Determine the [x, y] coordinate at the center of the cell enclosing the given text.  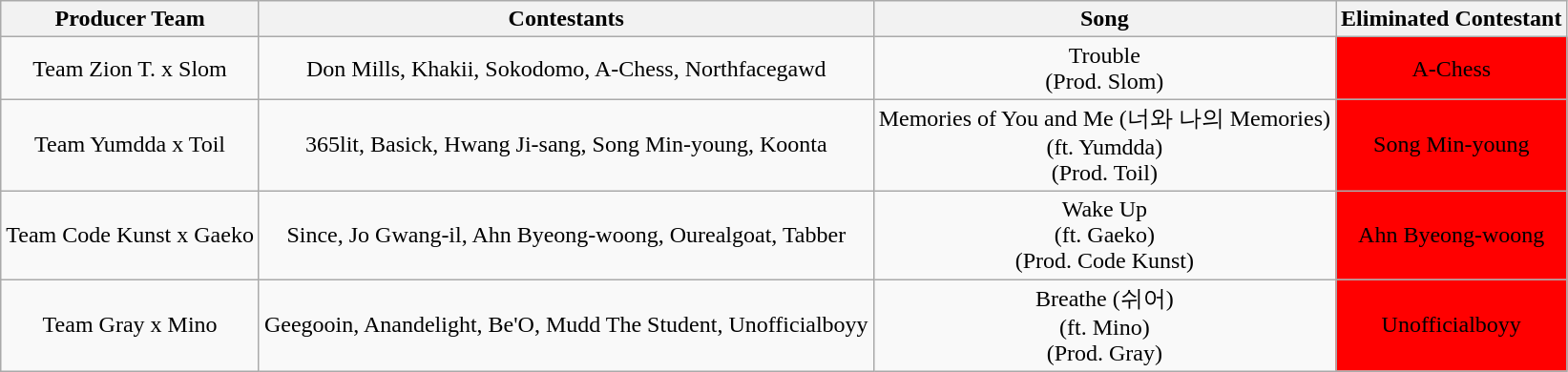
Song Min-young [1452, 145]
Producer Team [130, 19]
Contestants [566, 19]
Geegooin, Anandelight, Be'O, Mudd The Student, Unofficialboyy [566, 324]
Memories of You and Me (너와 나의 Memories) (ft. Yumdda) (Prod. Toil) [1104, 145]
Team Zion T. x Slom [130, 69]
Eliminated Contestant [1452, 19]
Team Gray x Mino [130, 324]
Ahn Byeong-woong [1452, 235]
Song [1104, 19]
Breathe (쉬어) (ft. Mino) (Prod. Gray) [1104, 324]
A-Chess [1452, 69]
Unofficialboyy [1452, 324]
Wake Up (ft. Gaeko) (Prod. Code Kunst) [1104, 235]
Team Yumdda x Toil [130, 145]
365lit, Basick, Hwang Ji-sang, Song Min-young, Koonta [566, 145]
Don Mills, Khakii, Sokodomo, A-Chess, Northfacegawd [566, 69]
Since, Jo Gwang-il, Ahn Byeong-woong, Ourealgoat, Tabber [566, 235]
Team Code Kunst x Gaeko [130, 235]
Trouble (Prod. Slom) [1104, 69]
